Find where the given text appears and provide that cell's center as (x, y) coordinate. 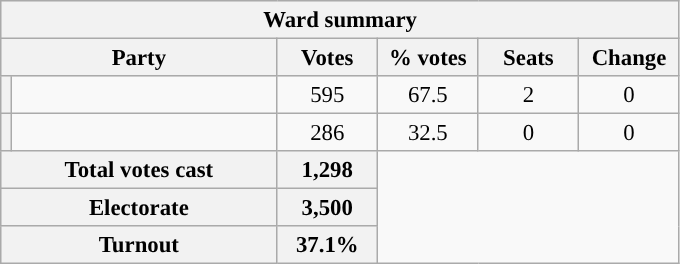
67.5 (428, 95)
2 (528, 95)
Electorate (139, 208)
286 (328, 133)
Votes (328, 58)
595 (328, 95)
3,500 (328, 208)
Ward summary (340, 20)
% votes (428, 58)
37.1% (328, 245)
Total votes cast (139, 170)
Seats (528, 58)
32.5 (428, 133)
Change (630, 58)
Party (139, 58)
Turnout (139, 245)
1,298 (328, 170)
